Search for the cell housing the specified text and yield its (X, Y) center coordinate. 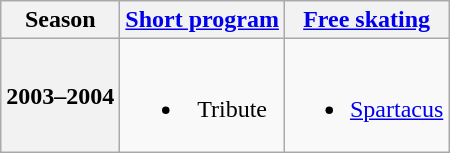
Tribute (202, 96)
Season (60, 20)
2003–2004 (60, 96)
Free skating (366, 20)
Short program (202, 20)
Spartacus (366, 96)
